Find where the given text appears and provide that cell's center as (x, y) coordinate. 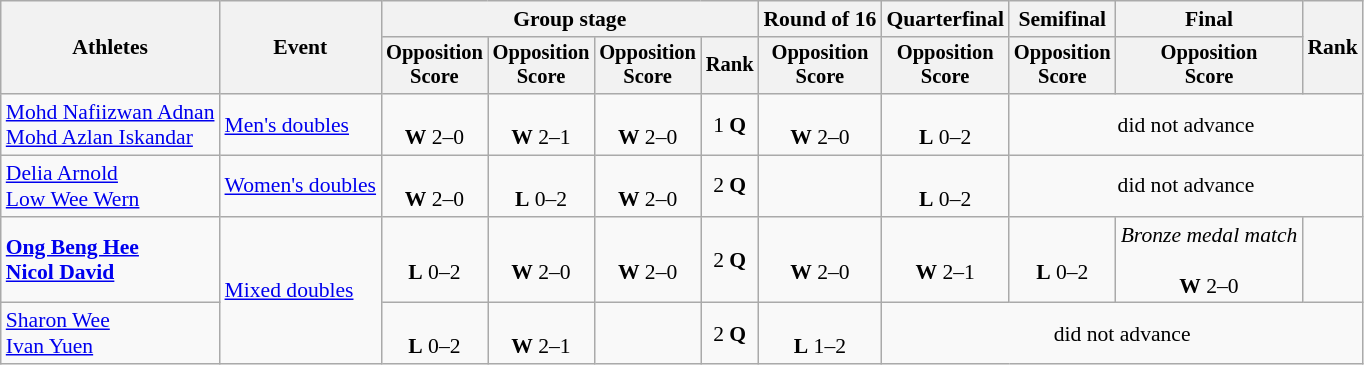
Mixed doubles (301, 291)
Delia ArnoldLow Wee Wern (110, 186)
Mohd Nafiizwan AdnanMohd Azlan Iskandar (110, 124)
Ong Beng HeeNicol David (110, 260)
L 1–2 (820, 334)
Quarterfinal (945, 19)
Athletes (110, 48)
Event (301, 48)
Group stage (570, 19)
Bronze medal matchW 2–0 (1210, 260)
Final (1210, 19)
Sharon WeeIvan Yuen (110, 334)
1 Q (730, 124)
Men's doubles (301, 124)
Women's doubles (301, 186)
Semifinal (1062, 19)
Round of 16 (820, 19)
